Return the (x, y) coordinate for the center point of the cell that contains the specified text.  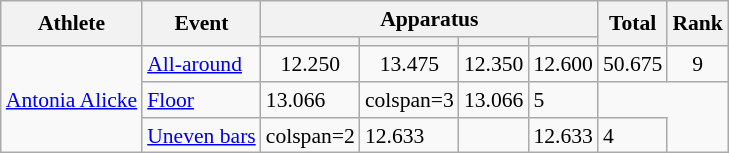
12.600 (562, 64)
Floor (202, 100)
Antonia Alicke (72, 100)
Rank (698, 24)
13.475 (410, 64)
Athlete (72, 24)
12.350 (494, 64)
50.675 (632, 64)
Apparatus (430, 19)
Total (632, 24)
12.250 (310, 64)
5 (562, 100)
Event (202, 24)
colspan=3 (410, 100)
9 (698, 64)
All-around (202, 64)
